Locate the cell with the specified text and output its (X, Y) center coordinate. 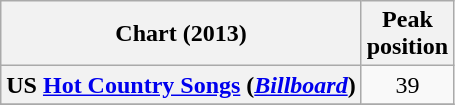
US Hot Country Songs (Billboard) (181, 85)
39 (407, 85)
Chart (2013) (181, 34)
Peak position (407, 34)
